Determine the [X, Y] coordinate at the center of the cell enclosing the given text.  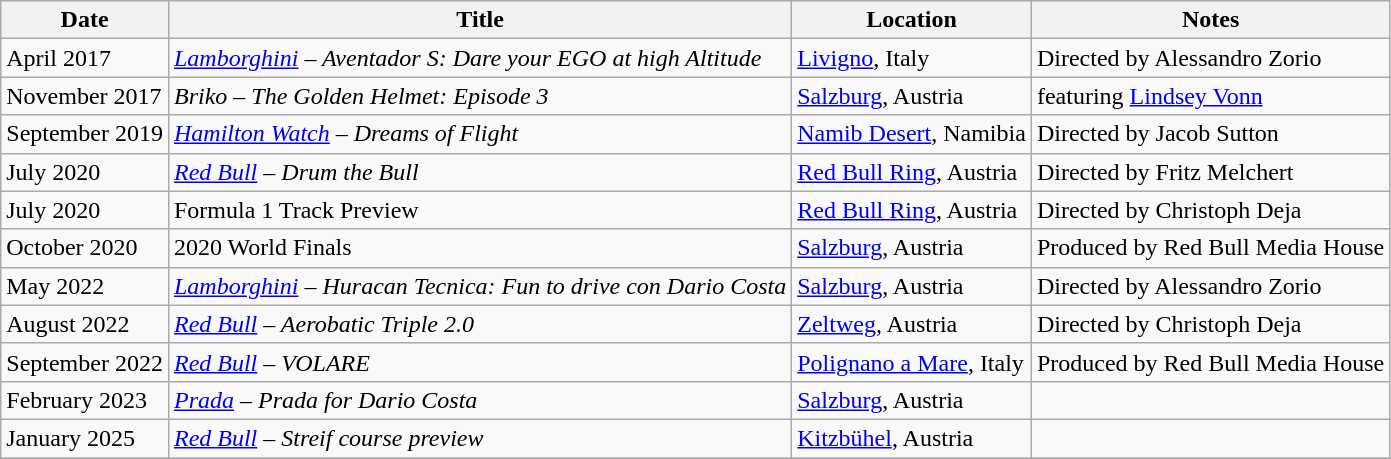
September 2022 [85, 362]
Prada – Prada for Dario Costa [480, 400]
August 2022 [85, 324]
Location [912, 20]
May 2022 [85, 286]
Kitzbühel, Austria [912, 438]
April 2017 [85, 58]
Hamilton Watch – Dreams of Flight [480, 134]
Red Bull – Aerobatic Triple 2.0 [480, 324]
Date [85, 20]
November 2017 [85, 96]
Namib Desert, Namibia [912, 134]
Lamborghini – Huracan Tecnica: Fun to drive con Dario Costa [480, 286]
featuring Lindsey Vonn [1210, 96]
Livigno, Italy [912, 58]
Title [480, 20]
Notes [1210, 20]
February 2023 [85, 400]
Directed by Fritz Melchert [1210, 172]
Lamborghini – Aventador S: Dare your EGO at high Altitude [480, 58]
Directed by Jacob Sutton [1210, 134]
October 2020 [85, 248]
2020 World Finals [480, 248]
Zeltweg, Austria [912, 324]
Red Bull – Streif course preview [480, 438]
January 2025 [85, 438]
Briko – The Golden Helmet: Episode 3 [480, 96]
Red Bull – VOLARE [480, 362]
Formula 1 Track Preview [480, 210]
Polignano a Mare, Italy [912, 362]
Red Bull – Drum the Bull [480, 172]
September 2019 [85, 134]
